Capture the cell that displays the provided text and extract its (x, y) central coordinate. 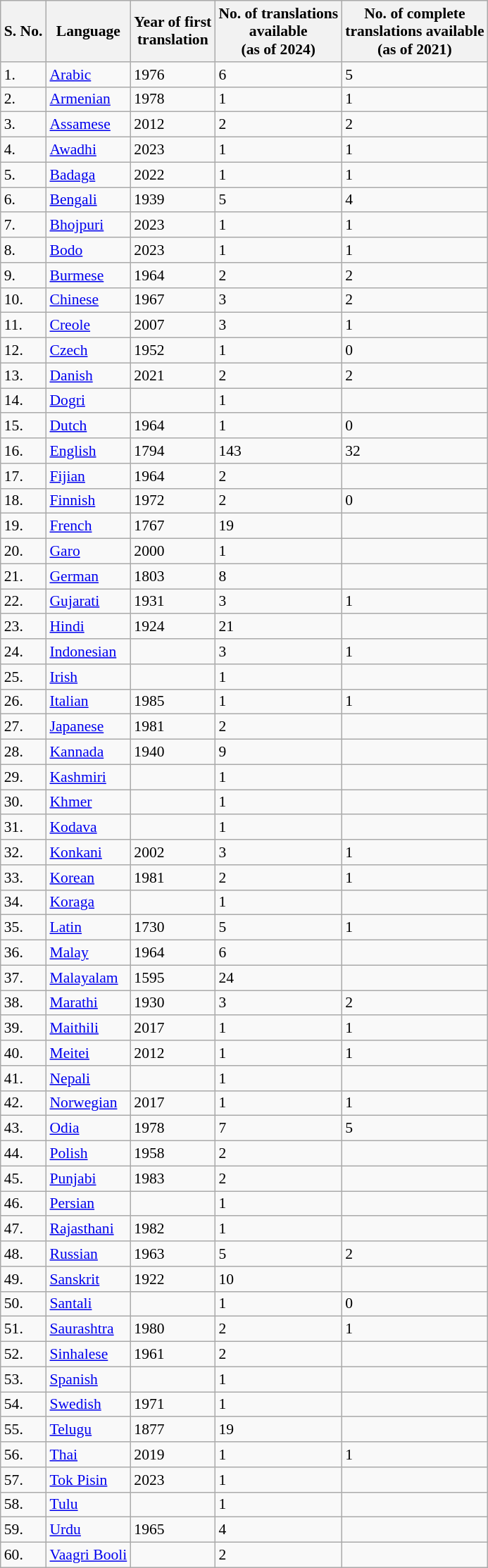
9. (24, 275)
59. (24, 1530)
25. (24, 677)
1595 (173, 978)
52. (24, 1355)
German (88, 576)
13. (24, 375)
11. (24, 325)
1972 (173, 501)
Punjabi (88, 1178)
1983 (173, 1178)
Konkani (88, 852)
40. (24, 1053)
S. No. (24, 31)
Sinhalese (88, 1355)
1939 (173, 200)
51. (24, 1329)
21 (278, 627)
Nepali (88, 1078)
32. (24, 852)
Urdu (88, 1530)
Persian (88, 1204)
7 (278, 1128)
17. (24, 476)
1803 (173, 576)
Chinese (88, 300)
44. (24, 1154)
56. (24, 1455)
47. (24, 1229)
1980 (173, 1329)
Telugu (88, 1430)
Burmese (88, 275)
Rajasthani (88, 1229)
14. (24, 401)
Fijian (88, 476)
Russian (88, 1254)
Armenian (88, 99)
Finnish (88, 501)
18. (24, 501)
2002 (173, 852)
Santali (88, 1304)
60. (24, 1555)
28. (24, 752)
Swedish (88, 1405)
3. (24, 125)
46. (24, 1204)
2. (24, 99)
48. (24, 1254)
57. (24, 1480)
Dogri (88, 401)
35. (24, 928)
29. (24, 777)
1931 (173, 602)
Awadhi (88, 150)
Sanskrit (88, 1279)
Italian (88, 702)
Year of firsttranslation (173, 31)
Kashmiri (88, 777)
Tulu (88, 1505)
19. (24, 526)
Bengali (88, 200)
30. (24, 802)
2022 (173, 175)
1985 (173, 702)
Indonesian (88, 652)
2021 (173, 375)
Polish (88, 1154)
Meitei (88, 1053)
Latin (88, 928)
1. (24, 75)
Korean (88, 878)
39. (24, 1028)
20. (24, 552)
Kannada (88, 752)
Kodava (88, 828)
1967 (173, 300)
12. (24, 351)
1924 (173, 627)
French (88, 526)
143 (278, 451)
Creole (88, 325)
Marathi (88, 1003)
English (88, 451)
Gujarati (88, 602)
1963 (173, 1254)
Bodo (88, 250)
5. (24, 175)
33. (24, 878)
Odia (88, 1128)
Hindi (88, 627)
24 (278, 978)
58. (24, 1505)
Assamese (88, 125)
1971 (173, 1405)
1940 (173, 752)
36. (24, 953)
16. (24, 451)
31. (24, 828)
1976 (173, 75)
55. (24, 1430)
38. (24, 1003)
Badaga (88, 175)
4. (24, 150)
7. (24, 225)
41. (24, 1078)
21. (24, 576)
26. (24, 702)
Thai (88, 1455)
45. (24, 1178)
2019 (173, 1455)
Malay (88, 953)
Japanese (88, 727)
1794 (173, 451)
34. (24, 902)
Maithili (88, 1028)
Language (88, 31)
9 (278, 752)
54. (24, 1405)
8 (278, 576)
Garo (88, 552)
1730 (173, 928)
Dutch (88, 426)
1965 (173, 1530)
6. (24, 200)
Spanish (88, 1379)
1982 (173, 1229)
Vaagri Booli (88, 1555)
32 (414, 451)
Norwegian (88, 1103)
Tok Pisin (88, 1480)
Koraga (88, 902)
Bhojpuri (88, 225)
Arabic (88, 75)
42. (24, 1103)
2000 (173, 552)
2007 (173, 325)
23. (24, 627)
43. (24, 1128)
15. (24, 426)
27. (24, 727)
49. (24, 1279)
Danish (88, 375)
24. (24, 652)
Irish (88, 677)
1877 (173, 1430)
50. (24, 1304)
1952 (173, 351)
8. (24, 250)
10 (278, 1279)
Malayalam (88, 978)
No. of translationsavailable(as of 2024) (278, 31)
22. (24, 602)
Khmer (88, 802)
1961 (173, 1355)
1767 (173, 526)
1922 (173, 1279)
37. (24, 978)
53. (24, 1379)
Czech (88, 351)
Saurashtra (88, 1329)
10. (24, 300)
1958 (173, 1154)
No. of completetranslations available(as of 2021) (414, 31)
1930 (173, 1003)
